Pinpoint the cell where the given text exists, returning its [X, Y] midpoint coordinate. 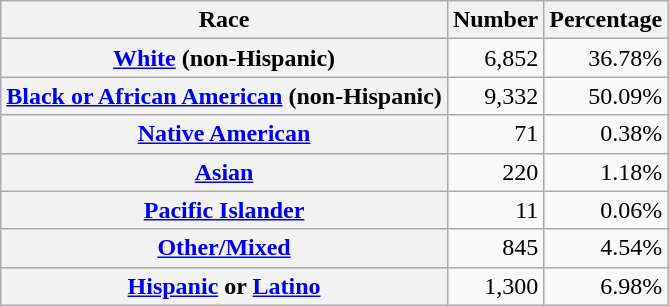
220 [495, 172]
6,852 [495, 58]
Black or African American (non-Hispanic) [224, 96]
Number [495, 20]
White (non-Hispanic) [224, 58]
6.98% [606, 286]
Native American [224, 134]
Hispanic or Latino [224, 286]
1,300 [495, 286]
1.18% [606, 172]
Percentage [606, 20]
845 [495, 248]
Other/Mixed [224, 248]
Pacific Islander [224, 210]
11 [495, 210]
4.54% [606, 248]
0.06% [606, 210]
Asian [224, 172]
Race [224, 20]
9,332 [495, 96]
0.38% [606, 134]
50.09% [606, 96]
71 [495, 134]
36.78% [606, 58]
